Find where the given text appears and provide that cell's center as (X, Y) coordinate. 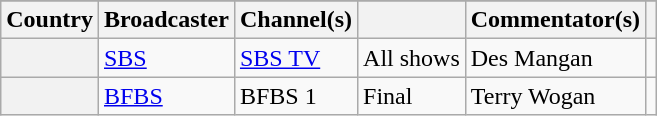
Terry Wogan (555, 96)
Channel(s) (296, 20)
Broadcaster (166, 20)
Des Mangan (555, 58)
Country (50, 20)
BFBS 1 (296, 96)
SBS (166, 58)
Commentator(s) (555, 20)
All shows (412, 58)
Final (412, 96)
BFBS (166, 96)
SBS TV (296, 58)
